For the text-containing cell, return its midpoint in (X, Y) coordinate format. 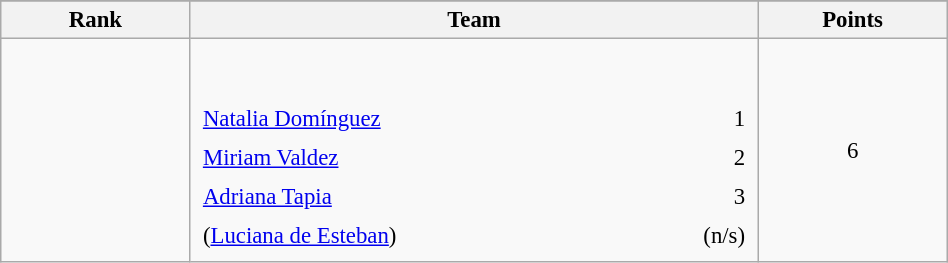
(n/s) (695, 236)
Miriam Valdez (417, 158)
3 (695, 197)
Natalia Domínguez (417, 119)
Rank (96, 20)
2 (695, 158)
Points (852, 20)
Natalia Domínguez 1 Miriam Valdez 2 Adriana Tapia 3 (Luciana de Esteban) (n/s) (474, 151)
6 (852, 151)
Adriana Tapia (417, 197)
1 (695, 119)
(Luciana de Esteban) (417, 236)
Team (474, 20)
